Return the (x, y) coordinate for the center point of the cell that contains the specified text.  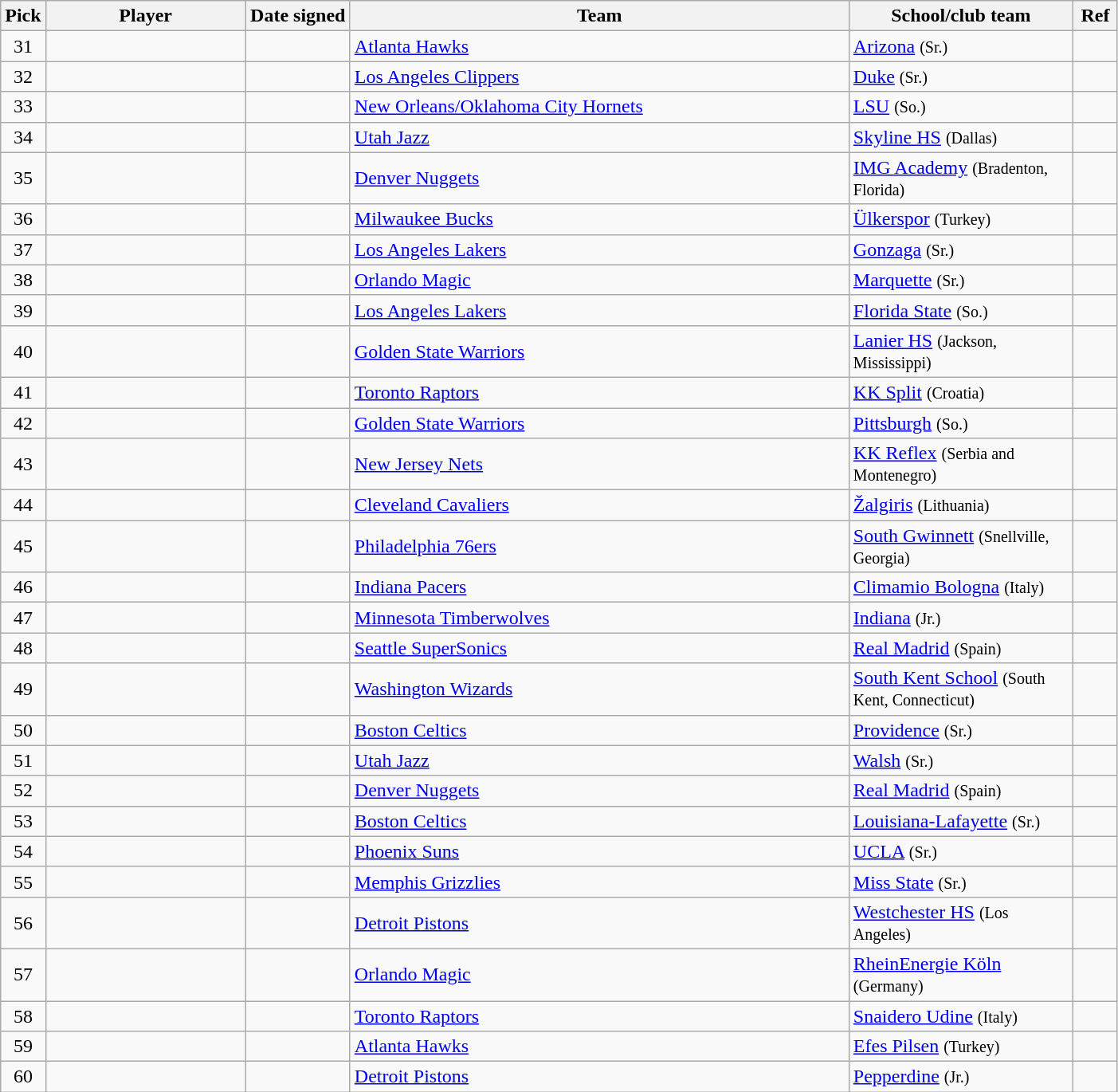
Washington Wizards (599, 689)
RheinEnergie Köln (Germany) (961, 974)
Duke (Sr.) (961, 77)
41 (23, 392)
56 (23, 923)
Lanier HS (Jackson, Mississippi) (961, 351)
57 (23, 974)
Date signed (298, 16)
45 (23, 547)
Indiana (Jr.) (961, 618)
Pepperdine (Jr.) (961, 1077)
Ülkerspor (Turkey) (961, 219)
Los Angeles Clippers (599, 77)
Gonzaga (Sr.) (961, 249)
Indiana Pacers (599, 587)
44 (23, 505)
Miss State (Sr.) (961, 882)
Team (599, 16)
School/club team (961, 16)
New Orleans/Oklahoma City Hornets (599, 107)
IMG Academy (Bradenton, Florida) (961, 179)
Phoenix Suns (599, 851)
Marquette (Sr.) (961, 280)
Westchester HS (Los Angeles) (961, 923)
South Kent School (South Kent, Connecticut) (961, 689)
Ref (1095, 16)
Minnesota Timberwolves (599, 618)
49 (23, 689)
Climamio Bologna (Italy) (961, 587)
36 (23, 219)
53 (23, 821)
52 (23, 791)
51 (23, 760)
Player (145, 16)
Cleveland Cavaliers (599, 505)
Skyline HS (Dallas) (961, 137)
60 (23, 1077)
33 (23, 107)
Efes Pilsen (Turkey) (961, 1047)
Seattle SuperSonics (599, 648)
35 (23, 179)
KK Split (Croatia) (961, 392)
Walsh (Sr.) (961, 760)
34 (23, 137)
38 (23, 280)
59 (23, 1047)
Memphis Grizzlies (599, 882)
42 (23, 423)
Žalgiris (Lithuania) (961, 505)
50 (23, 730)
43 (23, 464)
55 (23, 882)
32 (23, 77)
Louisiana-Lafayette (Sr.) (961, 821)
40 (23, 351)
UCLA (Sr.) (961, 851)
Milwaukee Bucks (599, 219)
South Gwinnett (Snellville, Georgia) (961, 547)
Arizona (Sr.) (961, 46)
Florida State (So.) (961, 310)
46 (23, 587)
KK Reflex (Serbia and Montenegro) (961, 464)
Snaidero Udine (Italy) (961, 1016)
48 (23, 648)
LSU (So.) (961, 107)
Providence (Sr.) (961, 730)
Pittsburgh (So.) (961, 423)
58 (23, 1016)
New Jersey Nets (599, 464)
39 (23, 310)
54 (23, 851)
Philadelphia 76ers (599, 547)
37 (23, 249)
47 (23, 618)
31 (23, 46)
Pick (23, 16)
